Identify which cell holds the provided text, then report its (X, Y) central coordinate. 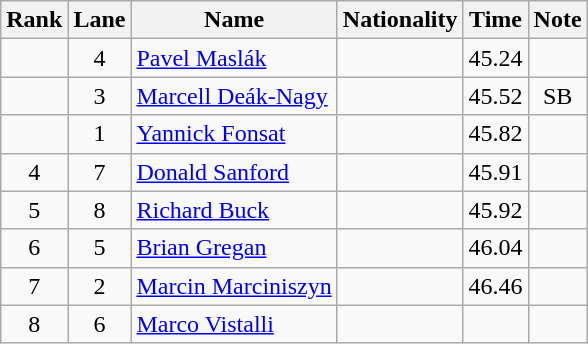
1 (100, 134)
Marco Vistalli (234, 324)
Time (496, 20)
2 (100, 286)
Name (234, 20)
Pavel Maslák (234, 58)
Richard Buck (234, 210)
45.24 (496, 58)
45.82 (496, 134)
Marcell Deák-Nagy (234, 96)
Note (558, 20)
Lane (100, 20)
Marcin Marciniszyn (234, 286)
45.92 (496, 210)
45.91 (496, 172)
SB (558, 96)
45.52 (496, 96)
Rank (34, 20)
3 (100, 96)
Brian Gregan (234, 248)
Nationality (400, 20)
Donald Sanford (234, 172)
Yannick Fonsat (234, 134)
46.04 (496, 248)
46.46 (496, 286)
